For the text-containing cell, return its midpoint in (x, y) coordinate format. 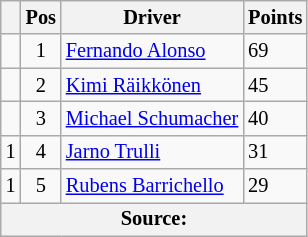
Kimi Räikkönen (152, 85)
69 (275, 51)
3 (41, 118)
Driver (152, 17)
Points (275, 17)
4 (41, 152)
Source: (154, 219)
Pos (41, 17)
Fernando Alonso (152, 51)
Rubens Barrichello (152, 186)
31 (275, 152)
5 (41, 186)
2 (41, 85)
Jarno Trulli (152, 152)
Michael Schumacher (152, 118)
29 (275, 186)
45 (275, 85)
40 (275, 118)
